Return [X, Y] of the center of cell containing provided text 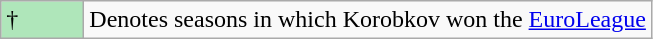
† [42, 20]
Denotes seasons in which Korobkov won the EuroLeague [368, 20]
